Identify which cell holds the provided text, then report its (x, y) central coordinate. 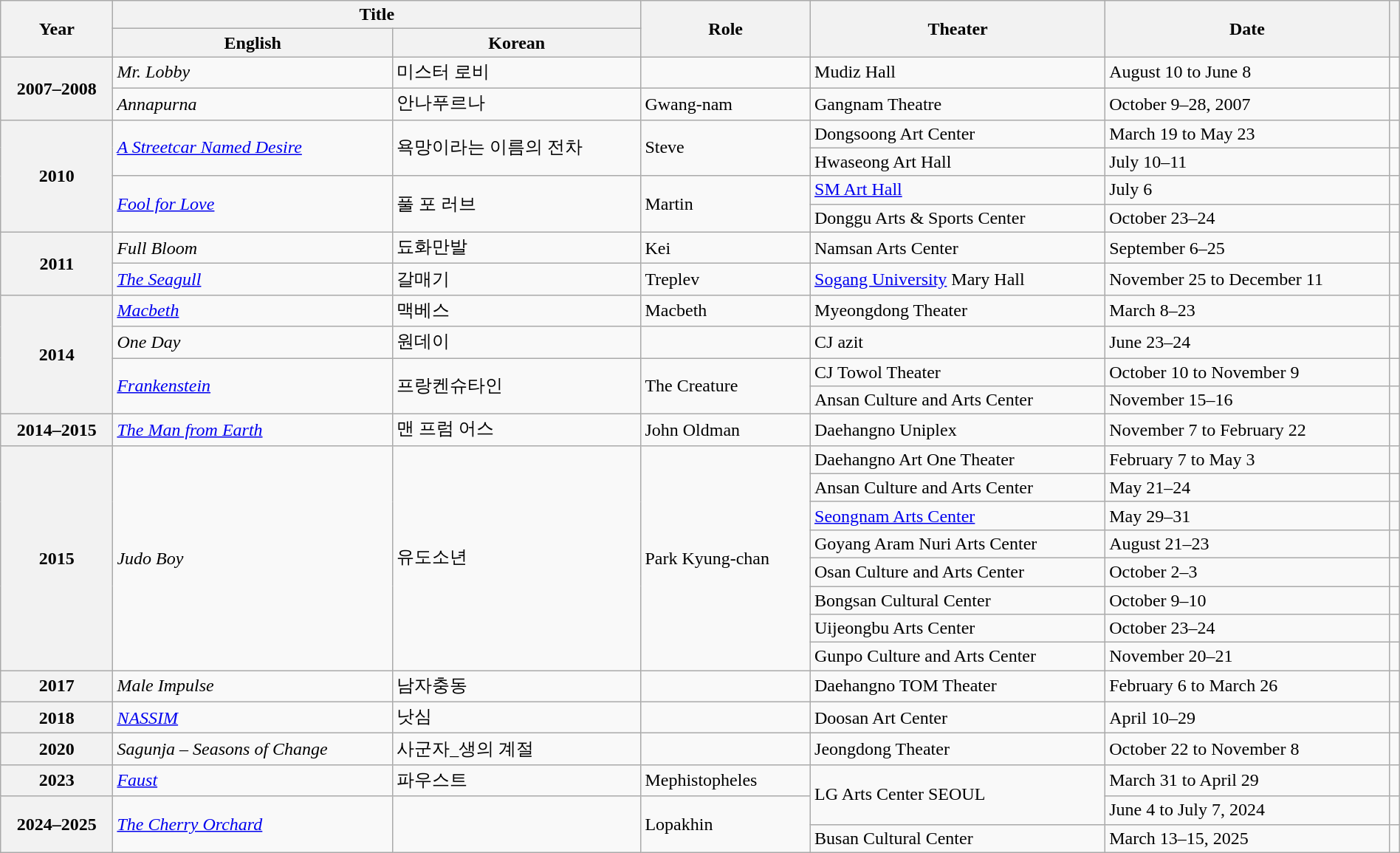
2017 (57, 687)
2007–2008 (57, 89)
Donggu Arts & Sports Center (958, 218)
March 8–23 (1247, 310)
Steve (726, 148)
Faust (253, 780)
Seongnam Arts Center (958, 515)
Frankenstein (253, 386)
Martin (726, 204)
Jeongdong Theater (958, 749)
SM Art Hall (958, 190)
낫심 (517, 718)
남자충동 (517, 687)
June 4 to July 7, 2024 (1247, 810)
English (253, 43)
May 21–24 (1247, 487)
Theater (958, 29)
February 7 to May 3 (1247, 459)
The Man from Earth (253, 430)
April 10–29 (1247, 718)
October 22 to November 8 (1247, 749)
Mr. Lobby (253, 72)
2011 (57, 263)
Daehangno TOM Theater (958, 687)
Gangnam Theatre (958, 103)
프랑켄슈타인 (517, 386)
2015 (57, 558)
CJ Towol Theater (958, 371)
NASSIM (253, 718)
Male Impulse (253, 687)
욕망이라는 이름의 전차 (517, 148)
Namsan Arts Center (958, 248)
March 19 to May 23 (1247, 134)
CJ azit (958, 343)
2014–2015 (57, 430)
Gwang-nam (726, 103)
Uijeongbu Arts Center (958, 628)
Daehangno Uniplex (958, 430)
Myeongdong Theater (958, 310)
October 2–3 (1247, 572)
풀 포 러브 (517, 204)
안나푸르나 (517, 103)
August 21–23 (1247, 544)
2024–2025 (57, 824)
May 29–31 (1247, 515)
맨 프럼 어스 (517, 430)
November 20–21 (1247, 657)
March 13–15, 2025 (1247, 838)
갈매기 (517, 279)
2010 (57, 176)
One Day (253, 343)
The Creature (726, 386)
Busan Cultural Center (958, 838)
Osan Culture and Arts Center (958, 572)
A Streetcar Named Desire (253, 148)
Treplev (726, 279)
Sogang University Mary Hall (958, 279)
March 31 to April 29 (1247, 780)
Bongsan Cultural Center (958, 600)
맥베스 (517, 310)
November 25 to December 11 (1247, 279)
Hwaseong Art Hall (958, 162)
Year (57, 29)
The Seagull (253, 279)
Judo Boy (253, 558)
Full Bloom (253, 248)
August 10 to June 8 (1247, 72)
미스터 로비 (517, 72)
유도소년 (517, 558)
Annapurna (253, 103)
2014 (57, 354)
2018 (57, 718)
Role (726, 29)
파우스트 (517, 780)
Daehangno Art One Theater (958, 459)
됴화만발 (517, 248)
Title (377, 15)
October 9–10 (1247, 600)
Doosan Art Center (958, 718)
September 6–25 (1247, 248)
Fool for Love (253, 204)
2023 (57, 780)
사군자_생의 계절 (517, 749)
LG Arts Center SEOUL (958, 795)
Gunpo Culture and Arts Center (958, 657)
July 6 (1247, 190)
2020 (57, 749)
John Oldman (726, 430)
Date (1247, 29)
Park Kyung-chan (726, 558)
November 7 to February 22 (1247, 430)
November 15–16 (1247, 400)
원데이 (517, 343)
July 10–11 (1247, 162)
Sagunja – Seasons of Change (253, 749)
Korean (517, 43)
Mephistopheles (726, 780)
October 10 to November 9 (1247, 371)
October 9–28, 2007 (1247, 103)
Kei (726, 248)
Dongsoong Art Center (958, 134)
Goyang Aram Nuri Arts Center (958, 544)
Lopakhin (726, 824)
The Cherry Orchard (253, 824)
February 6 to March 26 (1247, 687)
Mudiz Hall (958, 72)
June 23–24 (1247, 343)
